From the cell containing the given text, extract its center point as [X, Y] coordinate. 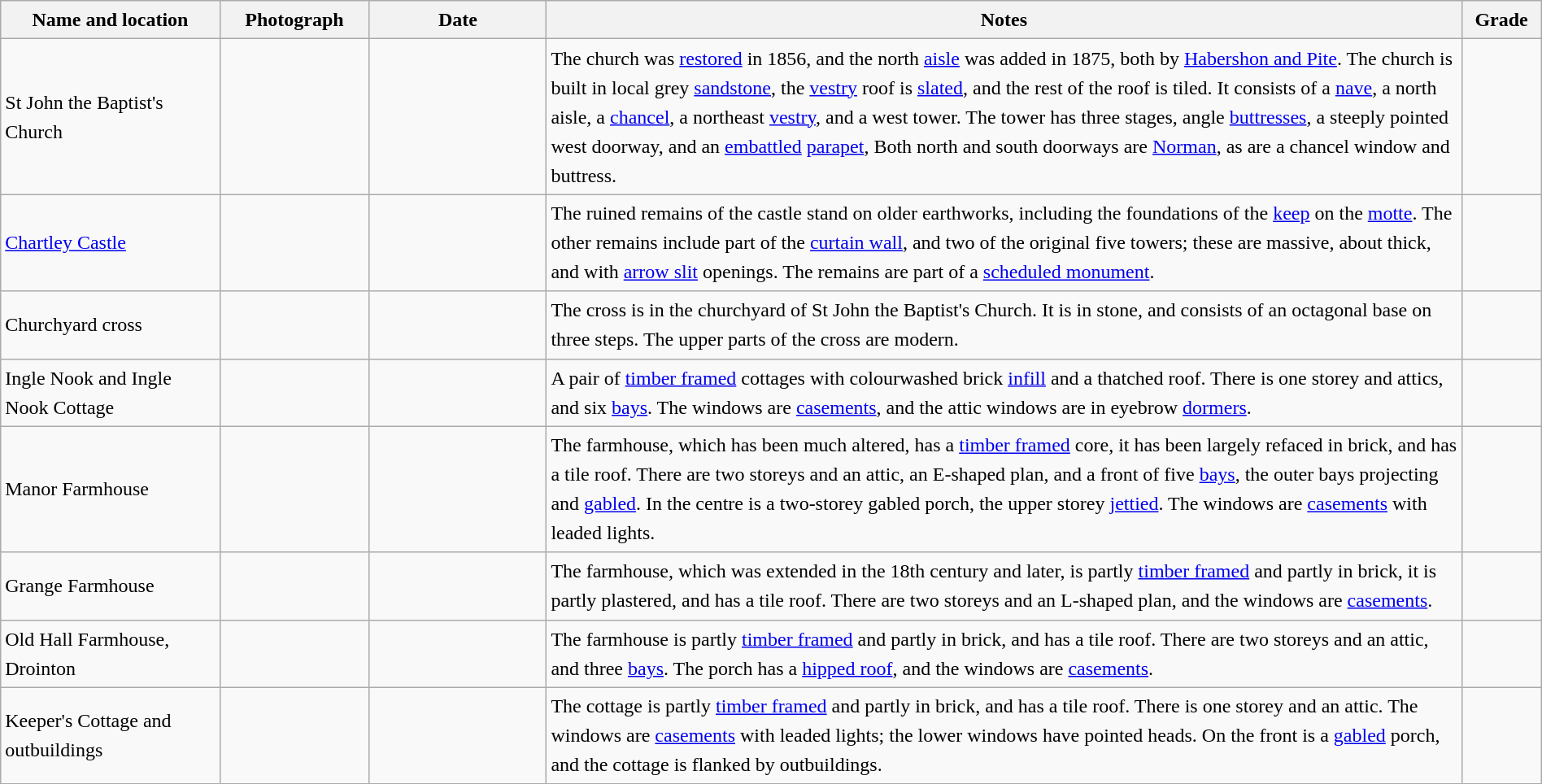
St John the Baptist's Church [111, 117]
Grange Farmhouse [111, 586]
Old Hall Farmhouse, Drointon [111, 654]
Photograph [294, 20]
Keeper's Cottage and outbuildings [111, 735]
Name and location [111, 20]
Date [458, 20]
Chartley Castle [111, 242]
Manor Farmhouse [111, 490]
Notes [1004, 20]
Churchyard cross [111, 325]
Grade [1501, 20]
Ingle Nook and Ingle Nook Cottage [111, 392]
